Detect which cell encompasses the target text, then output its [X, Y] center coordinate. 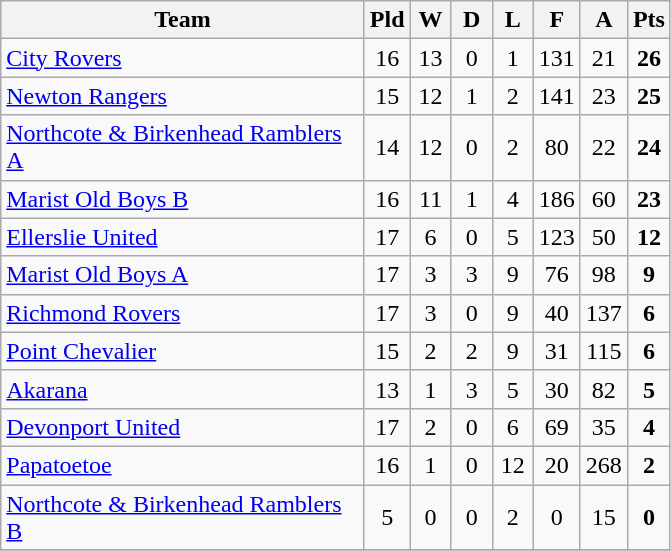
L [512, 20]
City Rovers [183, 58]
14 [387, 148]
21 [604, 58]
35 [604, 427]
A [604, 20]
22 [604, 148]
Ellerslie United [183, 237]
24 [648, 148]
F [556, 20]
26 [648, 58]
80 [556, 148]
Team [183, 20]
25 [648, 96]
Newton Rangers [183, 96]
Richmond Rovers [183, 313]
137 [604, 313]
Akarana [183, 389]
186 [556, 199]
Marist Old Boys B [183, 199]
82 [604, 389]
Marist Old Boys A [183, 275]
Papatoetoe [183, 465]
Point Chevalier [183, 351]
Pld [387, 20]
76 [556, 275]
60 [604, 199]
98 [604, 275]
30 [556, 389]
69 [556, 427]
123 [556, 237]
115 [604, 351]
Northcote & Birkenhead Ramblers B [183, 516]
Devonport United [183, 427]
Northcote & Birkenhead Ramblers A [183, 148]
20 [556, 465]
11 [430, 199]
40 [556, 313]
D [472, 20]
Pts [648, 20]
W [430, 20]
131 [556, 58]
141 [556, 96]
268 [604, 465]
31 [556, 351]
50 [604, 237]
